From the cell containing the given text, extract its center point as [x, y] coordinate. 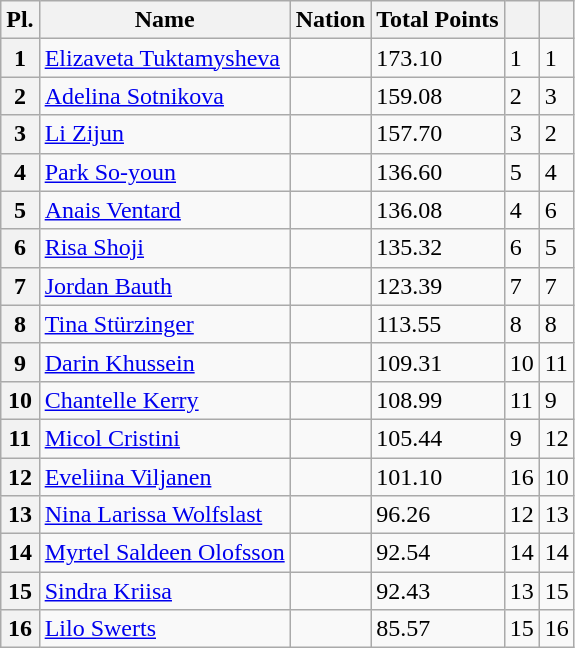
Li Zijun [164, 134]
159.08 [438, 96]
85.57 [438, 629]
173.10 [438, 58]
Anais Ventard [164, 210]
157.70 [438, 134]
Pl. [20, 20]
108.99 [438, 400]
Elizaveta Tuktamysheva [164, 58]
Eveliina Viljanen [164, 477]
Darin Khussein [164, 362]
113.55 [438, 324]
Jordan Bauth [164, 286]
Sindra Kriisa [164, 591]
101.10 [438, 477]
109.31 [438, 362]
136.60 [438, 172]
Nina Larissa Wolfslast [164, 515]
Micol Cristini [164, 438]
Adelina Sotnikova [164, 96]
92.54 [438, 553]
135.32 [438, 248]
Lilo Swerts [164, 629]
Risa Shoji [164, 248]
136.08 [438, 210]
Chantelle Kerry [164, 400]
96.26 [438, 515]
Total Points [438, 20]
Park So-youn [164, 172]
123.39 [438, 286]
Myrtel Saldeen Olofsson [164, 553]
Name [164, 20]
92.43 [438, 591]
105.44 [438, 438]
Nation [330, 20]
Tina Stürzinger [164, 324]
